Determine the [x, y] coordinate at the center of the cell enclosing the given text.  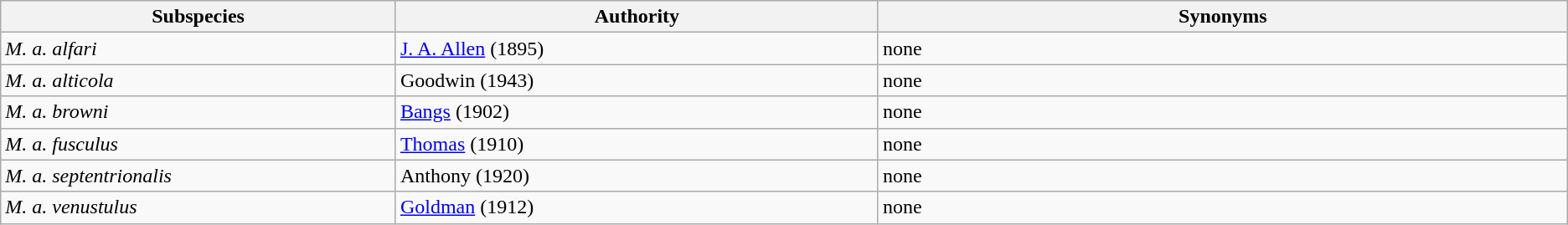
Goldman (1912) [637, 207]
M. a. venustulus [199, 207]
Subspecies [199, 17]
M. a. fusculus [199, 144]
M. a. septentrionalis [199, 176]
Authority [637, 17]
M. a. browni [199, 112]
M. a. alfari [199, 49]
Goodwin (1943) [637, 80]
J. A. Allen (1895) [637, 49]
Bangs (1902) [637, 112]
M. a. alticola [199, 80]
Synonyms [1223, 17]
Anthony (1920) [637, 176]
Thomas (1910) [637, 144]
